Identify which cell holds the provided text, then report its [x, y] central coordinate. 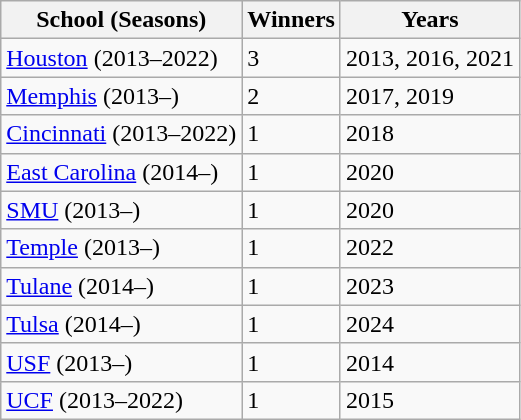
SMU (2013–) [122, 210]
Memphis (2013–) [122, 96]
Tulsa (2014–) [122, 324]
2017, 2019 [430, 96]
Cincinnati (2013–2022) [122, 134]
School (Seasons) [122, 20]
2015 [430, 400]
UCF (2013–2022) [122, 400]
2023 [430, 286]
2022 [430, 248]
East Carolina (2014–) [122, 172]
Tulane (2014–) [122, 286]
3 [292, 58]
Years [430, 20]
2 [292, 96]
Winners [292, 20]
2014 [430, 362]
2024 [430, 324]
USF (2013–) [122, 362]
Houston (2013–2022) [122, 58]
2013, 2016, 2021 [430, 58]
Temple (2013–) [122, 248]
2018 [430, 134]
